Pinpoint the cell where the given text exists, returning its (x, y) midpoint coordinate. 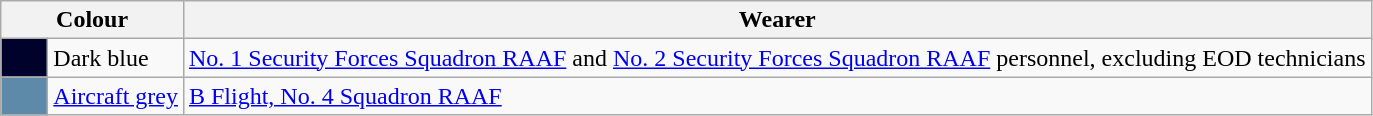
Colour (92, 20)
No. 1 Security Forces Squadron RAAF and No. 2 Security Forces Squadron RAAF personnel, excluding EOD technicians (777, 58)
Aircraft grey (116, 96)
Wearer (777, 20)
B Flight, No. 4 Squadron RAAF (777, 96)
Dark blue (116, 58)
